Extract the [X, Y] coordinate from the center of the cell holding the provided text.  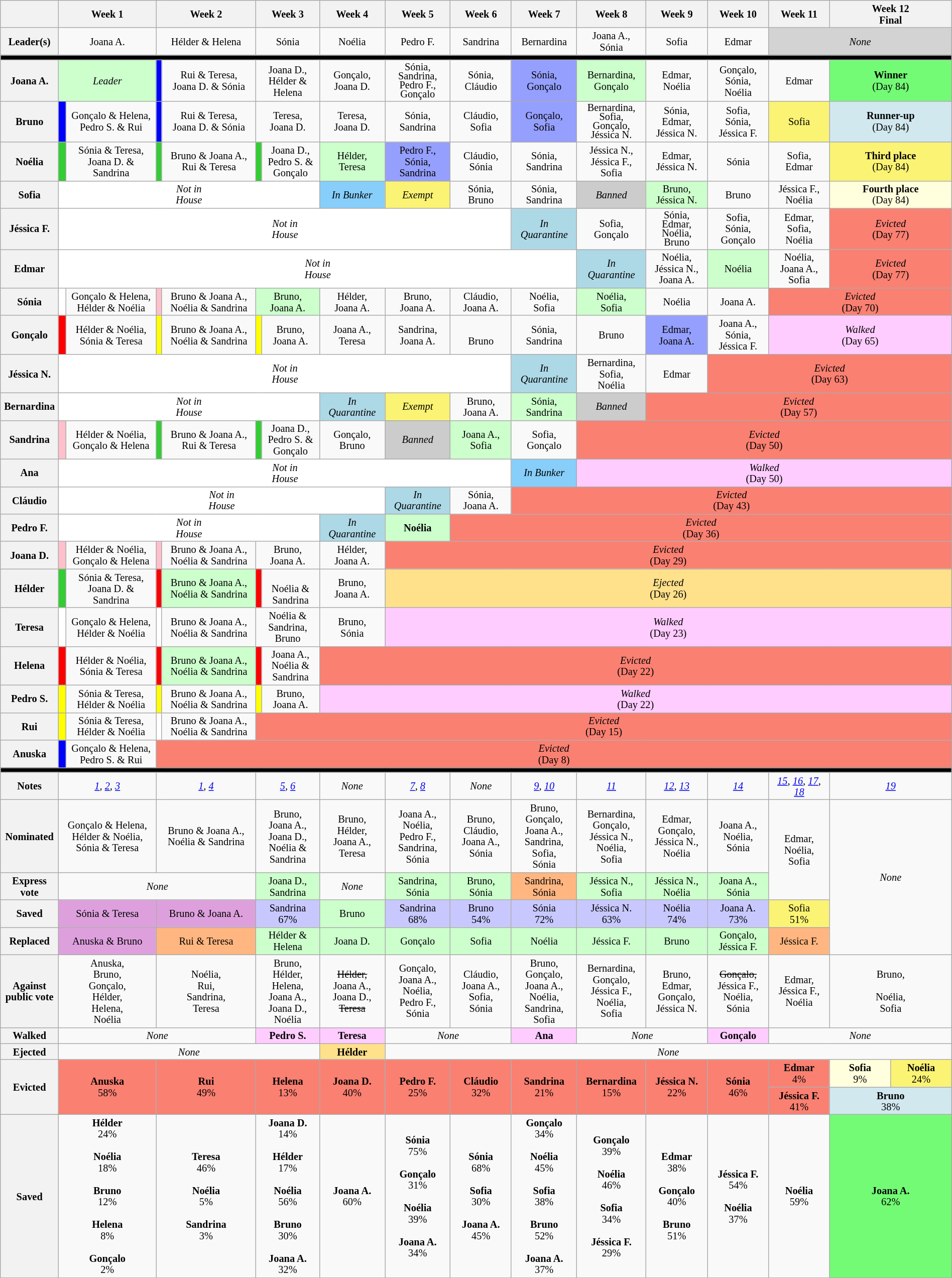
Fourth place(Day 84) [891, 195]
Joana A.62% [891, 1196]
Bruno,Gonçalo,Joana A.,Noélia,Sandrina,Sofia [544, 991]
Sónia,Gonçalo [544, 80]
Noélia,Joana A.,Sofia [799, 268]
Joana A.,Sónia,Jéssica F. [738, 334]
Sofia,Sónia,Jéssica F. [738, 122]
Bruno54% [481, 914]
Bernardina15% [612, 1087]
Joana D.,Hélder & Helena [288, 80]
Week 4 [352, 14]
1, 2, 3 [107, 786]
Bruno,Hélder,Joana A.,Teresa [352, 836]
Week 3 [288, 14]
Bernardina,Gonçalo [612, 80]
Bruno,Gonçalo,Joana A.,Sandrina,Sofia,Sónia [544, 836]
7, 8 [418, 786]
Walked [30, 1035]
Sónia68%Sofia30%Joana A.45% [481, 1196]
Jéssica N.63% [612, 914]
Noélia74% [677, 914]
Evicted [30, 1087]
Edmar,Jéssica F.,Noélia [799, 991]
Joana A.73% [738, 914]
Sofia,Edmar [799, 162]
Noélia,Rui,Sandrina,Teresa [206, 991]
Noélia24% [921, 1074]
Joana D.14%Hélder17%Noélia56%Bruno30%Joana A.32% [288, 1196]
Joana A.,Noélia & Sandrina [290, 666]
Sandrina,Joana A. [418, 334]
Express vote [30, 886]
Edmar4% [799, 1074]
Evicted(Day 70) [861, 301]
5, 6 [288, 786]
Walked(Day 65) [861, 334]
Bruno,Jéssica N. [677, 195]
Helena [30, 666]
Anuska,Bruno,Gonçalo,Hélder, Helena,Noélia [107, 991]
Evicted(Day 36) [701, 527]
Ejected [30, 1052]
Jéssica F.,Noélia [799, 195]
Replaced [30, 941]
Joana D.,Sandrina [288, 886]
Sónia,Edmar,Jéssica N. [677, 122]
Evicted(Day 22) [636, 666]
Againstpublic vote [30, 991]
Bruno,Noélia,Sofia [891, 991]
Third place(Day 84) [891, 162]
Gonçalo & Helena,Hélder & Noélia,Sónia & Teresa [107, 836]
Anuska [30, 753]
Gonçalo,Sónia,Noélia [738, 80]
Noélia & Sandrina [290, 589]
Rui & Teresa [206, 941]
Jéssica N.22% [677, 1087]
Bruno,Joana A.,Joana D.,Noélia & Sandrina [288, 836]
Sandrina67% [288, 914]
Bernardina,Gonçalo,Jéssica F.,Noélia,Sofia [612, 991]
Joana A.,Sofia [481, 440]
Week 7 [544, 14]
Leader [107, 80]
Edmar,Gonçalo,Jéssica N.,Noélia [677, 836]
Joana D.40% [352, 1087]
Sónia,Sandrina,Pedro F.,Gonçalo [418, 80]
Evicted(Day 8) [554, 753]
Jéssica N.,Sofia [612, 886]
15, 16, 17, 18 [799, 786]
Winner(Day 84) [891, 80]
Sónia & Teresa [107, 914]
Joana A.60% [352, 1196]
Week 1 [107, 14]
Anuska58% [107, 1087]
Hélder,Teresa [352, 162]
Bernardina,Sofia,Gonçalo,Jéssica N. [612, 122]
Walked(Day 23) [669, 627]
Jéssica N.,Jéssica F.,Sofia [612, 162]
11 [612, 786]
Edmar,Joana A. [677, 334]
Rui [30, 726]
Walked(Day 22) [636, 699]
Sandrina68% [418, 914]
9, 10 [544, 786]
Week 8 [612, 14]
Notes [30, 786]
Hélder,Joana A.,Joana D.,Teresa [352, 991]
Sónia72% [544, 914]
Gonçalo,Joana A.,Noélia,Pedro F.,Sónia [418, 991]
Sofia,Sónia,Gonçalo [738, 228]
Evicted(Day 57) [798, 407]
Evicted(Day 50) [764, 440]
Pedro F.,Sónia,Sandrina [418, 162]
Sandrina21% [544, 1087]
Jéssica F.54%Noélia37% [738, 1196]
Cláudio,Sónia [481, 162]
Hélder24%Noélia18%Bruno12%Helena8%Gonçalo2% [107, 1196]
Sónia75%Gonçalo31%Noélia39%Joana A.34% [418, 1196]
Jéssica F.41% [799, 1101]
Joana A.,Noélia,Pedro F.,Sandrina,Sónia [418, 836]
Sónia,Edmar,Noélia,Bruno [677, 228]
Gonçalo,Jéssica F. [738, 941]
Bruno & Joana A. [206, 914]
Noélia59% [799, 1196]
Helena13% [288, 1087]
Bruno38% [891, 1101]
12, 13 [677, 786]
Bruno,Hélder,Helena,Joana A.,Joana D.,Noélia [288, 991]
Week 9 [677, 14]
Gonçalo,Bruno [352, 440]
Nominated [30, 836]
Cláudio,Joana A.,Sofia,Sónia [481, 991]
Gonçalo,Sofia [544, 122]
Bernardina,Sofia,Noélia [612, 374]
Cláudio,Sofia [481, 122]
Week 11 [799, 14]
Joana A.,Noélia,Sónia [738, 836]
Gonçalo,Jéssica F.,Noélia,Sónia [738, 991]
1, 4 [206, 786]
Runner-up(Day 84) [891, 122]
Sofia51% [799, 914]
Cláudio,Joana A. [481, 301]
19 [891, 786]
Edmar,Sofia,Noélia [799, 228]
Gonçalo,Joana D. [352, 80]
Sónia46% [738, 1087]
Gonçalo39%Noélia46%Sofia34%Jéssica F.29% [612, 1196]
Evicted(Day 63) [829, 374]
Bruno,Cláudio,Joana A.,Sónia [481, 836]
Week 5 [418, 14]
Ejected(Day 26) [669, 589]
Evicted(Day 43) [731, 500]
Noélia,Jéssica N.,Joana A. [677, 268]
Week 6 [481, 14]
Gonçalo34%Noélia45%Sofia38%Bruno52%Joana A.37% [544, 1196]
Evicted(Day 29) [669, 555]
Cláudio32% [481, 1087]
Jéssica N.,Noélia [677, 886]
Rui49% [206, 1087]
Jéssica N. [30, 374]
Joana A.,Teresa [352, 334]
Week 2 [206, 14]
Edmar,Noélia,Sofia [799, 850]
Leader(s) [30, 41]
Edmar,Jéssica N. [677, 162]
Week 10 [738, 14]
Cláudio [30, 500]
Sofia9% [860, 1074]
Sónia,Cláudio [481, 80]
Walked(Day 50) [764, 473]
Edmar,Noélia [677, 80]
Edmar38%Gonçalo40%Bruno51% [677, 1196]
Evicted(Day 15) [604, 726]
Noélia & Sandrina,Bruno [288, 627]
Anuska & Bruno [107, 941]
14 [738, 786]
Week 12Final [891, 14]
Bernardina,Gonçalo,Jéssica N.,Noélia,Sofia [612, 836]
Bruno,Edmar,Gonçalo,Jéssica N. [677, 991]
Teresa46%Noélia5%Sandrina3% [206, 1196]
Pedro F.25% [418, 1087]
Sónia,Bruno [481, 195]
Sónia,Joana A. [481, 500]
